Scan for the cell matching the given text and deliver its [x, y] coordinate at center. 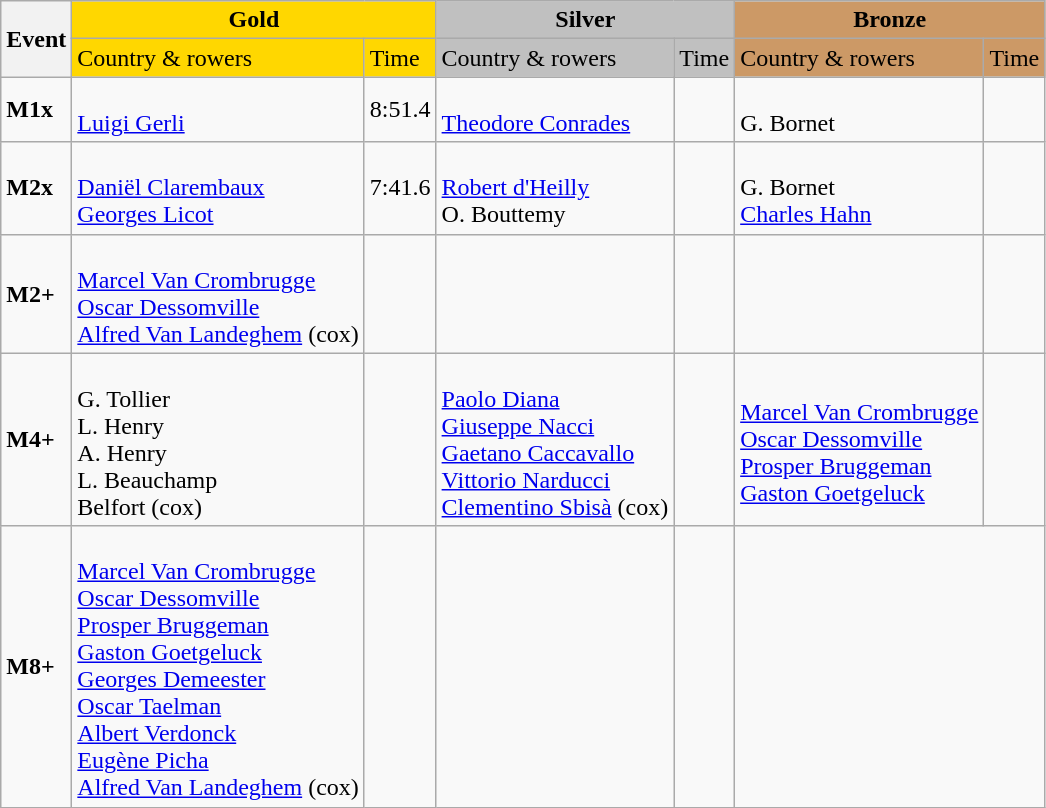
G. Bornet [860, 110]
Luigi Gerli [218, 110]
Silver [586, 20]
M8+ [36, 666]
M2x [36, 188]
M1x [36, 110]
Paolo Diana Giuseppe Nacci Gaetano Caccavallo Vittorio Narducci Clementino Sbisà (cox) [555, 440]
7:41.6 [400, 188]
Marcel Van Crombrugge Oscar Dessomville Alfred Van Landeghem (cox) [218, 294]
8:51.4 [400, 110]
G. Tollier L. Henry A. Henry L. Beauchamp Belfort (cox) [218, 440]
Theodore Conrades [555, 110]
Daniël Clarembaux Georges Licot [218, 188]
M4+ [36, 440]
Bronze [890, 20]
M2+ [36, 294]
G. Bornet Charles Hahn [860, 188]
Marcel Van Crombrugge Oscar Dessomville Prosper Bruggeman Gaston Goetgeluck [860, 440]
Event [36, 39]
Gold [254, 20]
Robert d'Heilly O. Bouttemy [555, 188]
